From the cell containing the given text, extract its center point as [x, y] coordinate. 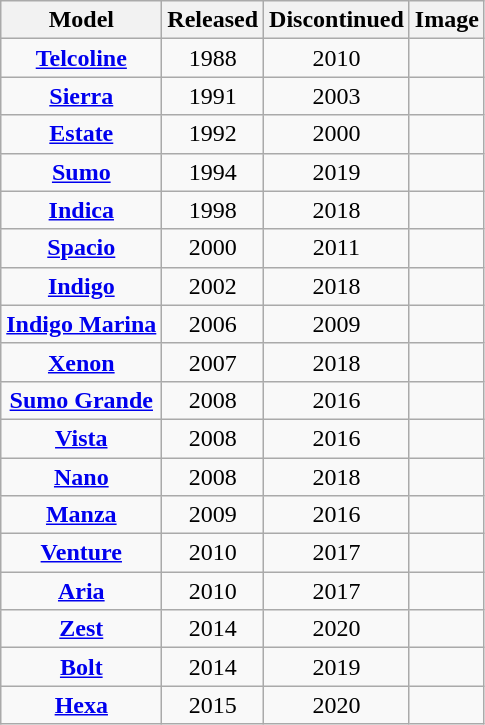
Aria [82, 591]
Indica [82, 210]
Xenon [82, 362]
Vista [82, 438]
Nano [82, 477]
Bolt [82, 667]
Indigo Marina [82, 324]
Manza [82, 515]
1994 [213, 172]
Model [82, 20]
1992 [213, 134]
Estate [82, 134]
Sumo [82, 172]
Spacio [82, 248]
2011 [337, 248]
1998 [213, 210]
Sumo Grande [82, 400]
Zest [82, 629]
Released [213, 20]
1988 [213, 58]
2015 [213, 705]
2006 [213, 324]
Hexa [82, 705]
Discontinued [337, 20]
Indigo [82, 286]
2002 [213, 286]
Image [446, 20]
Venture [82, 553]
2003 [337, 96]
2007 [213, 362]
Telcoline [82, 58]
Sierra [82, 96]
1991 [213, 96]
